Find where the given text appears and provide that cell's center as (x, y) coordinate. 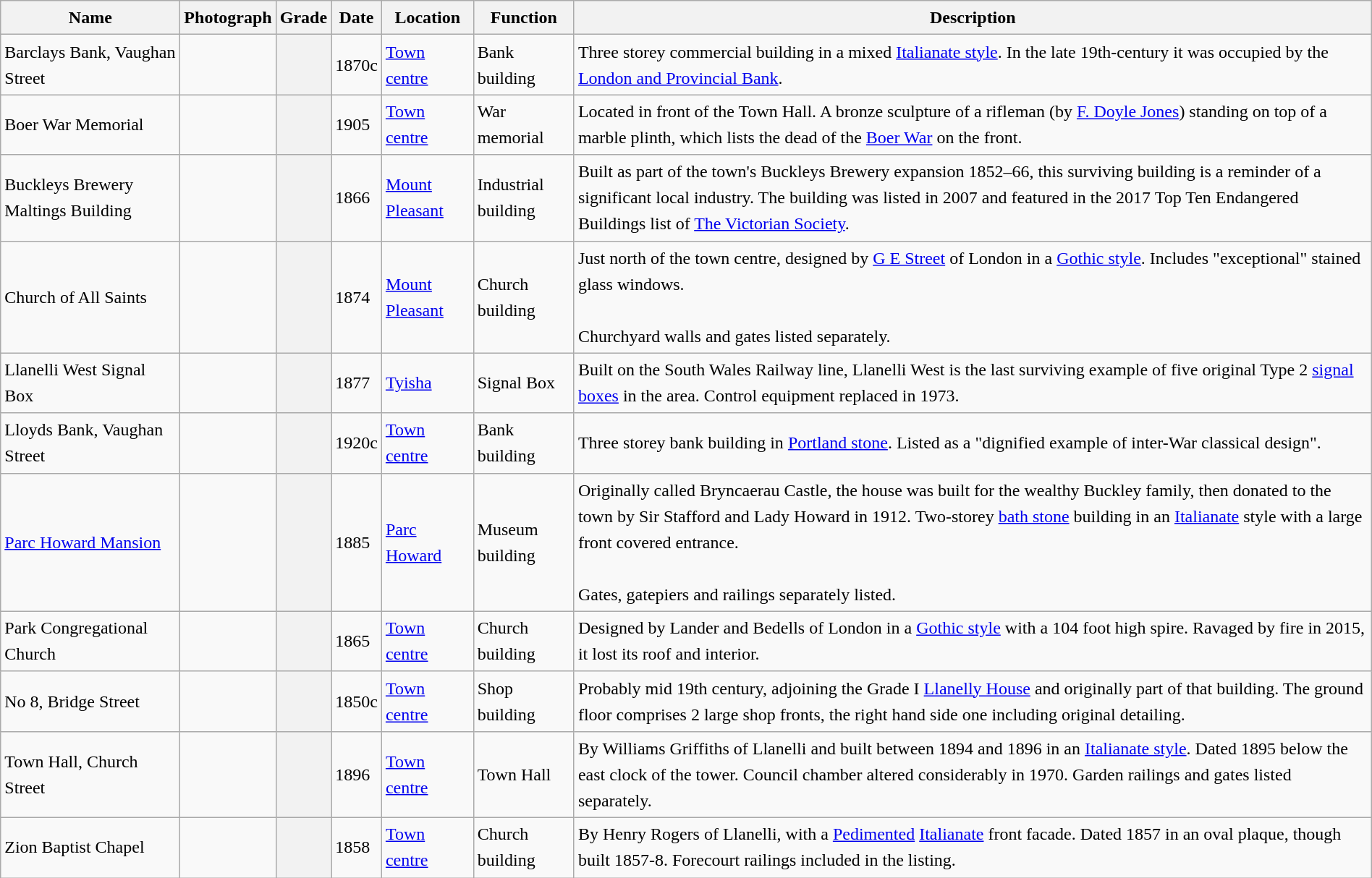
1905 (357, 124)
Tyisha (427, 383)
War memorial (524, 124)
1920c (357, 443)
Lloyds Bank, Vaughan Street (90, 443)
Grade (303, 17)
1850c (357, 702)
1885 (357, 542)
Parc Howard Mansion (90, 542)
Three storey bank building in Portland stone. Listed as a "dignified example of inter-War classical design". (973, 443)
Function (524, 17)
1866 (357, 198)
Town Hall, Church Street (90, 774)
1870c (357, 65)
1877 (357, 383)
Parc Howard (427, 542)
Date (357, 17)
Location (427, 17)
No 8, Bridge Street (90, 702)
Church of All Saints (90, 297)
Museum building (524, 542)
Shop building (524, 702)
Three storey commercial building in a mixed Italianate style. In the late 19th-century it was occupied by the London and Provincial Bank. (973, 65)
Town Hall (524, 774)
Buckleys Brewery Maltings Building (90, 198)
Boer War Memorial (90, 124)
Photograph (228, 17)
Designed by Lander and Bedells of London in a Gothic style with a 104 foot high spire. Ravaged by fire in 2015, it lost its roof and interior. (973, 641)
Industrial building (524, 198)
1874 (357, 297)
Park Congregational Church (90, 641)
Signal Box (524, 383)
1858 (357, 848)
1865 (357, 641)
Zion Baptist Chapel (90, 848)
Description (973, 17)
Llanelli West Signal Box (90, 383)
Name (90, 17)
1896 (357, 774)
Barclays Bank, Vaughan Street (90, 65)
